Pinpoint the cell where the given text exists, returning its (X, Y) midpoint coordinate. 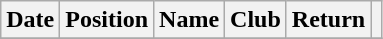
Position (107, 20)
Return (328, 20)
Name (190, 20)
Date (30, 20)
Club (256, 20)
